Detect which cell encompasses the target text, then output its (X, Y) center coordinate. 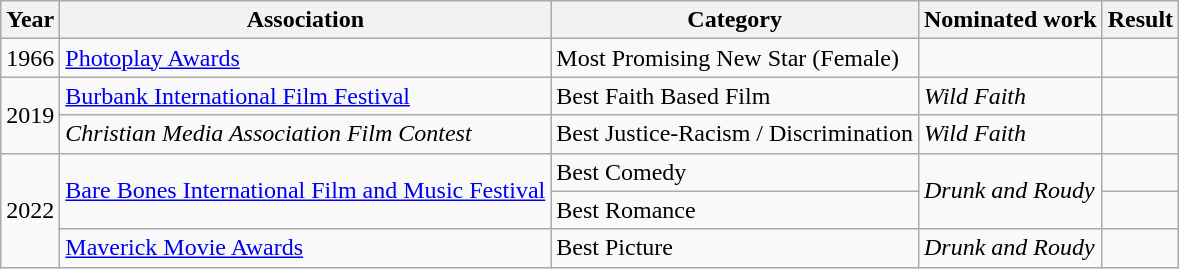
Christian Media Association Film Contest (306, 134)
Result (1140, 20)
Maverick Movie Awards (306, 248)
Burbank International Film Festival (306, 96)
Association (306, 20)
Best Faith Based Film (735, 96)
Best Romance (735, 210)
2022 (30, 210)
Category (735, 20)
Best Comedy (735, 172)
Bare Bones International Film and Music Festival (306, 191)
1966 (30, 58)
Best Picture (735, 248)
Most Promising New Star (Female) (735, 58)
Nominated work (1010, 20)
Best Justice-Racism / Discrimination (735, 134)
Year (30, 20)
Photoplay Awards (306, 58)
2019 (30, 115)
